Pinpoint the cell where the given text exists, returning its [x, y] midpoint coordinate. 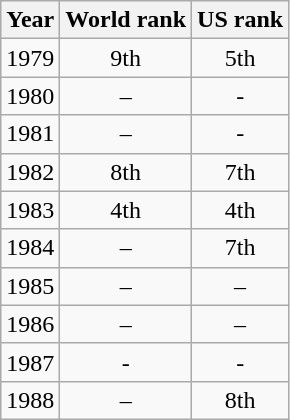
9th [126, 58]
World rank [126, 20]
1988 [30, 400]
Year [30, 20]
1980 [30, 96]
1987 [30, 362]
US rank [240, 20]
5th [240, 58]
1983 [30, 210]
1982 [30, 172]
1979 [30, 58]
1981 [30, 134]
1984 [30, 248]
1985 [30, 286]
1986 [30, 324]
